Scan for the cell matching the given text and deliver its [x, y] coordinate at center. 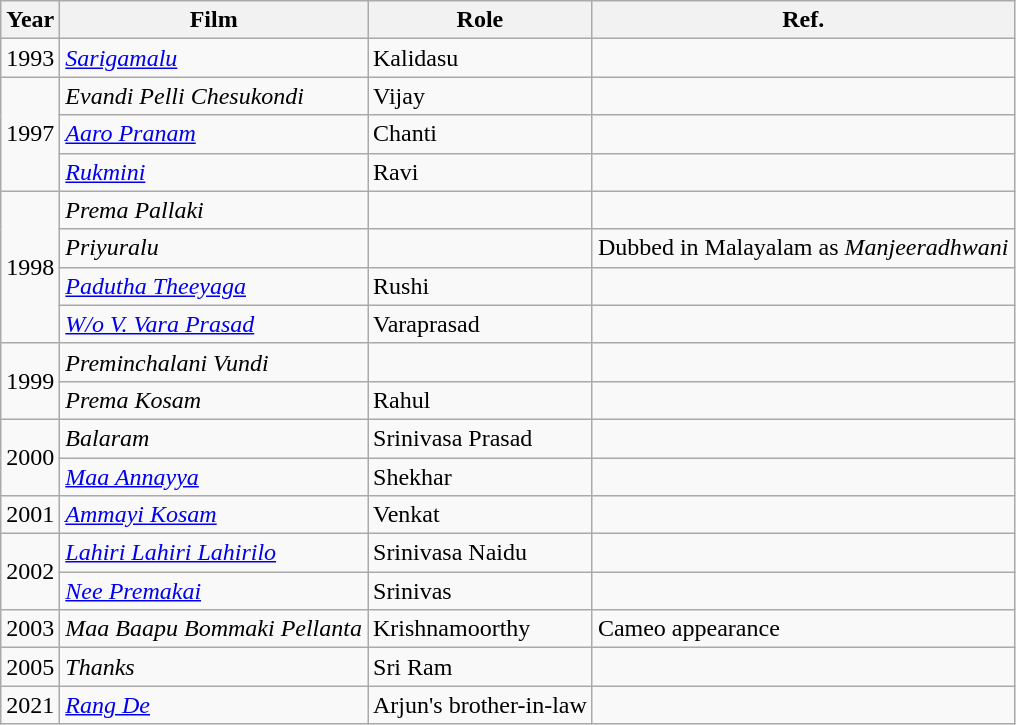
Rang De [214, 705]
2005 [30, 667]
Prema Kosam [214, 400]
2003 [30, 629]
Prema Pallaki [214, 210]
Cameo appearance [803, 629]
Srinivasa Naidu [480, 553]
Srinivas [480, 591]
Rukmini [214, 172]
Role [480, 20]
Kalidasu [480, 58]
1993 [30, 58]
Krishnamoorthy [480, 629]
1998 [30, 267]
1997 [30, 134]
2001 [30, 515]
1999 [30, 381]
Aaro Pranam [214, 134]
Venkat [480, 515]
Year [30, 20]
Rahul [480, 400]
Lahiri Lahiri Lahirilo [214, 553]
Ammayi Kosam [214, 515]
Varaprasad [480, 324]
Rushi [480, 286]
2002 [30, 572]
Arjun's brother-in-law [480, 705]
Dubbed in Malayalam as Manjeeradhwani [803, 248]
Vijay [480, 96]
W/o V. Vara Prasad [214, 324]
Srinivasa Prasad [480, 438]
Maa Annayya [214, 477]
2000 [30, 457]
Ref. [803, 20]
2021 [30, 705]
Thanks [214, 667]
Sarigamalu [214, 58]
Chanti [480, 134]
Maa Baapu Bommaki Pellanta [214, 629]
Balaram [214, 438]
Sri Ram [480, 667]
Shekhar [480, 477]
Ravi [480, 172]
Nee Premakai [214, 591]
Preminchalani Vundi [214, 362]
Evandi Pelli Chesukondi [214, 96]
Film [214, 20]
Padutha Theeyaga [214, 286]
Priyuralu [214, 248]
